Search for the cell housing the specified text and yield its (x, y) center coordinate. 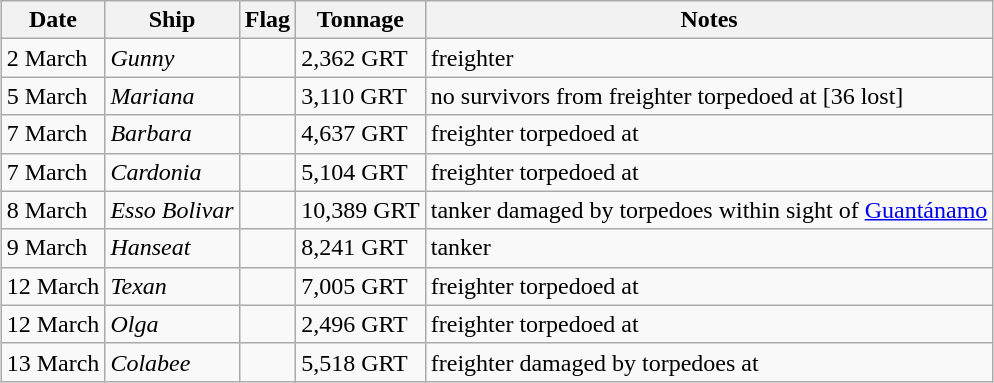
7,005 GRT (361, 286)
Date (53, 20)
Barbara (172, 134)
2,362 GRT (361, 58)
13 March (53, 362)
tanker (709, 248)
8,241 GRT (361, 248)
Mariana (172, 96)
Olga (172, 324)
Colabee (172, 362)
freighter damaged by torpedoes at (709, 362)
5 March (53, 96)
Cardonia (172, 172)
Tonnage (361, 20)
freighter (709, 58)
Texan (172, 286)
Ship (172, 20)
Flag (267, 20)
Esso Bolivar (172, 210)
5,104 GRT (361, 172)
3,110 GRT (361, 96)
no survivors from freighter torpedoed at [36 lost] (709, 96)
tanker damaged by torpedoes within sight of Guantánamo (709, 210)
8 March (53, 210)
Gunny (172, 58)
Hanseat (172, 248)
9 March (53, 248)
5,518 GRT (361, 362)
4,637 GRT (361, 134)
2 March (53, 58)
2,496 GRT (361, 324)
Notes (709, 20)
10,389 GRT (361, 210)
